Pinpoint the cell where the given text exists, returning its [x, y] midpoint coordinate. 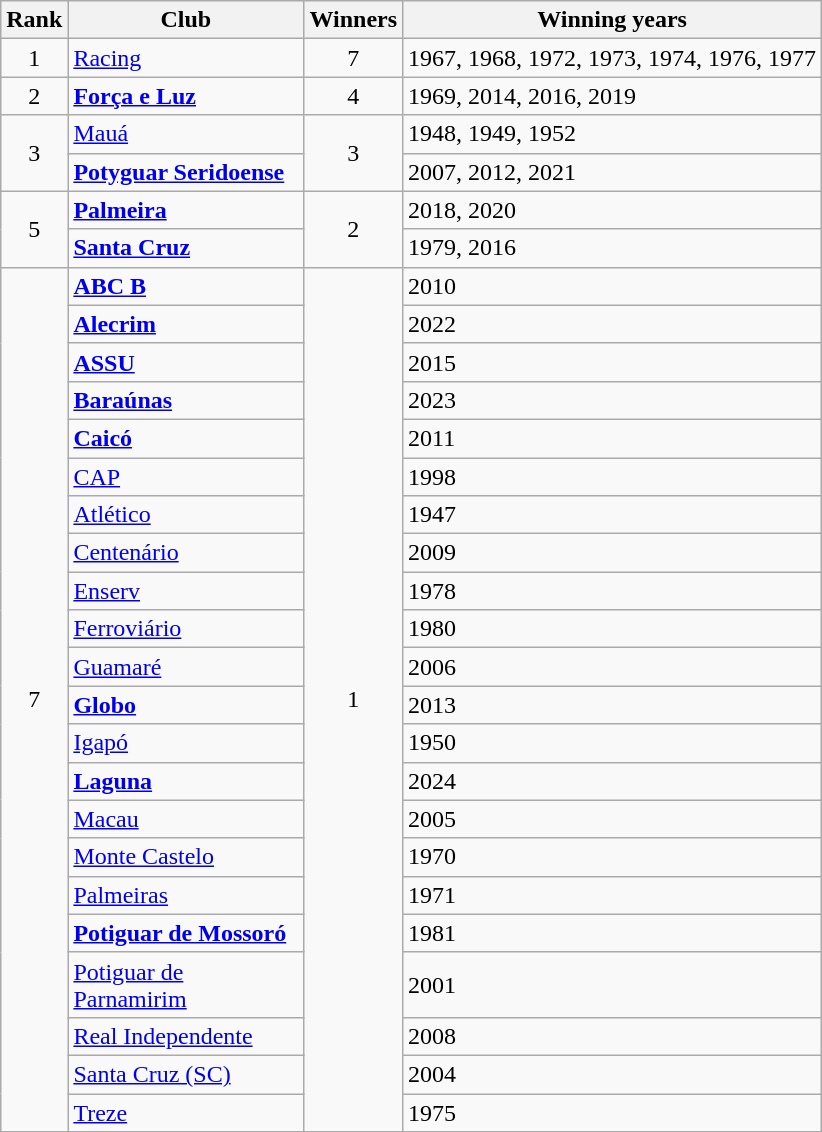
1971 [612, 895]
1980 [612, 629]
1967, 1968, 1972, 1973, 1974, 1976, 1977 [612, 58]
2007, 2012, 2021 [612, 172]
1948, 1949, 1952 [612, 134]
1970 [612, 857]
Enserv [186, 591]
Potiguar de Mossoró [186, 933]
Racing [186, 58]
Ferroviário [186, 629]
Winning years [612, 20]
ABC B [186, 286]
2008 [612, 1036]
Laguna [186, 781]
Guamaré [186, 667]
1947 [612, 515]
Club [186, 20]
Potyguar Seridoense [186, 172]
Treze [186, 1113]
1969, 2014, 2016, 2019 [612, 96]
Caicó [186, 438]
Santa Cruz (SC) [186, 1074]
Monte Castelo [186, 857]
2024 [612, 781]
Globo [186, 705]
4 [354, 96]
Força e Luz [186, 96]
1998 [612, 477]
Winners [354, 20]
Palmeira [186, 210]
2010 [612, 286]
1950 [612, 743]
2011 [612, 438]
Santa Cruz [186, 248]
2006 [612, 667]
Atlético [186, 515]
Centenário [186, 553]
Igapó [186, 743]
2018, 2020 [612, 210]
CAP [186, 477]
2015 [612, 362]
2004 [612, 1074]
2023 [612, 400]
ASSU [186, 362]
Baraúnas [186, 400]
1981 [612, 933]
1975 [612, 1113]
1979, 2016 [612, 248]
2022 [612, 324]
2013 [612, 705]
Alecrim [186, 324]
1978 [612, 591]
Rank [34, 20]
Mauá [186, 134]
Palmeiras [186, 895]
Potiguar de Parnamirim [186, 984]
Macau [186, 819]
2001 [612, 984]
2005 [612, 819]
5 [34, 229]
2009 [612, 553]
Real Independente [186, 1036]
